Output the (x, y) coordinate of the center of the cell containing the given text.  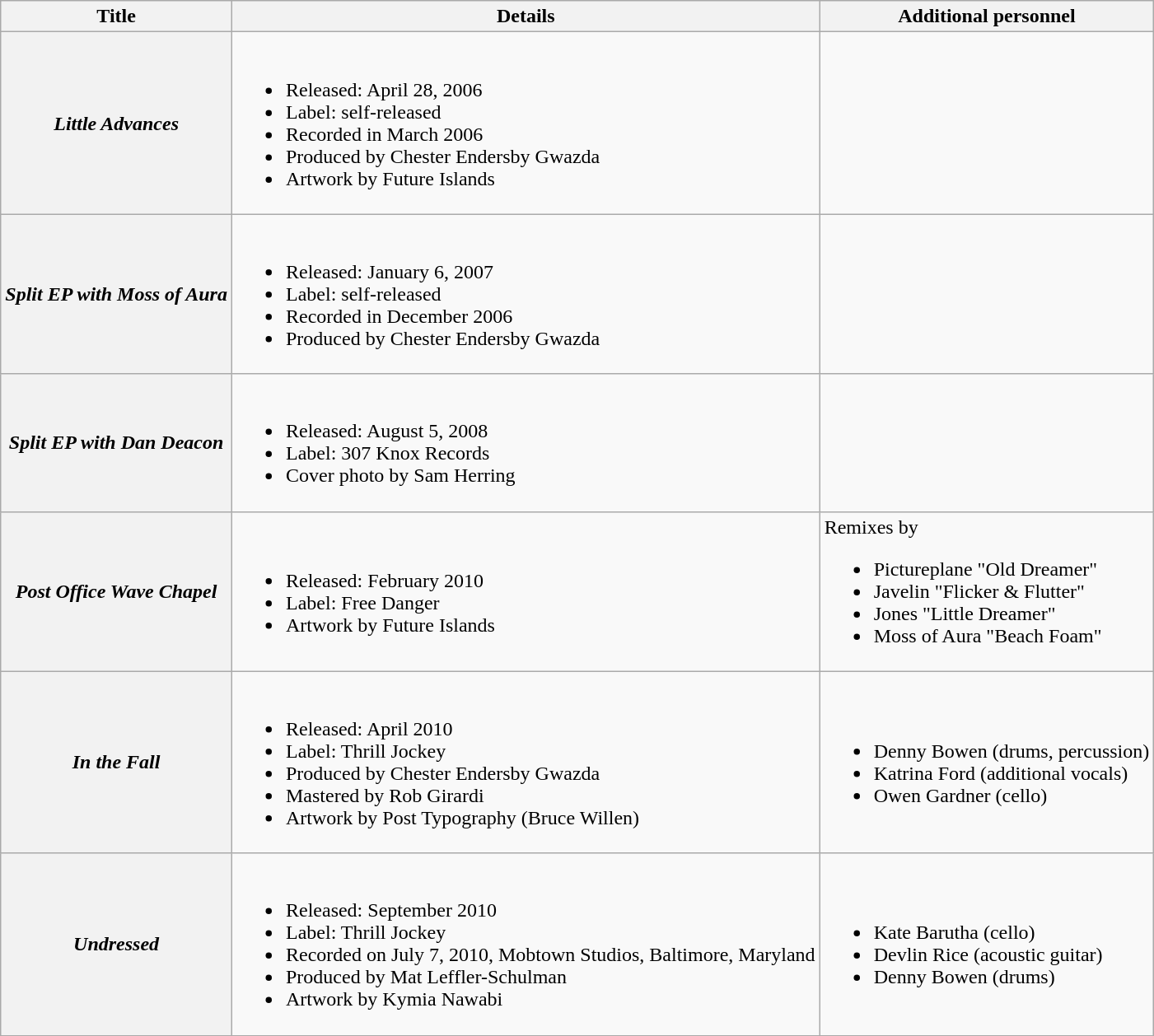
Kate Barutha (cello)Devlin Rice (acoustic guitar)Denny Bowen (drums) (987, 944)
Released: February 2010Label: Free DangerArtwork by Future Islands (526, 591)
In the Fall (117, 763)
Undressed (117, 944)
Split EP with Moss of Aura (117, 294)
Split EP with Dan Deacon (117, 443)
Released: April 28, 2006Label: self-releasedRecorded in March 2006Produced by Chester Endersby GwazdaArtwork by Future Islands (526, 124)
Title (117, 16)
Released: April 2010Label: Thrill JockeyProduced by Chester Endersby GwazdaMastered by Rob GirardiArtwork by Post Typography (Bruce Willen) (526, 763)
Denny Bowen (drums, percussion)Katrina Ford (additional vocals)Owen Gardner (cello) (987, 763)
Little Advances (117, 124)
Released: January 6, 2007Label: self-releasedRecorded in December 2006Produced by Chester Endersby Gwazda (526, 294)
Released: August 5, 2008Label: 307 Knox RecordsCover photo by Sam Herring (526, 443)
Remixes byPictureplane "Old Dreamer"Javelin "Flicker & Flutter"Jones "Little Dreamer"Moss of Aura "Beach Foam" (987, 591)
Additional personnel (987, 16)
Post Office Wave Chapel (117, 591)
Details (526, 16)
